Identify which cell holds the provided text, then report its (X, Y) central coordinate. 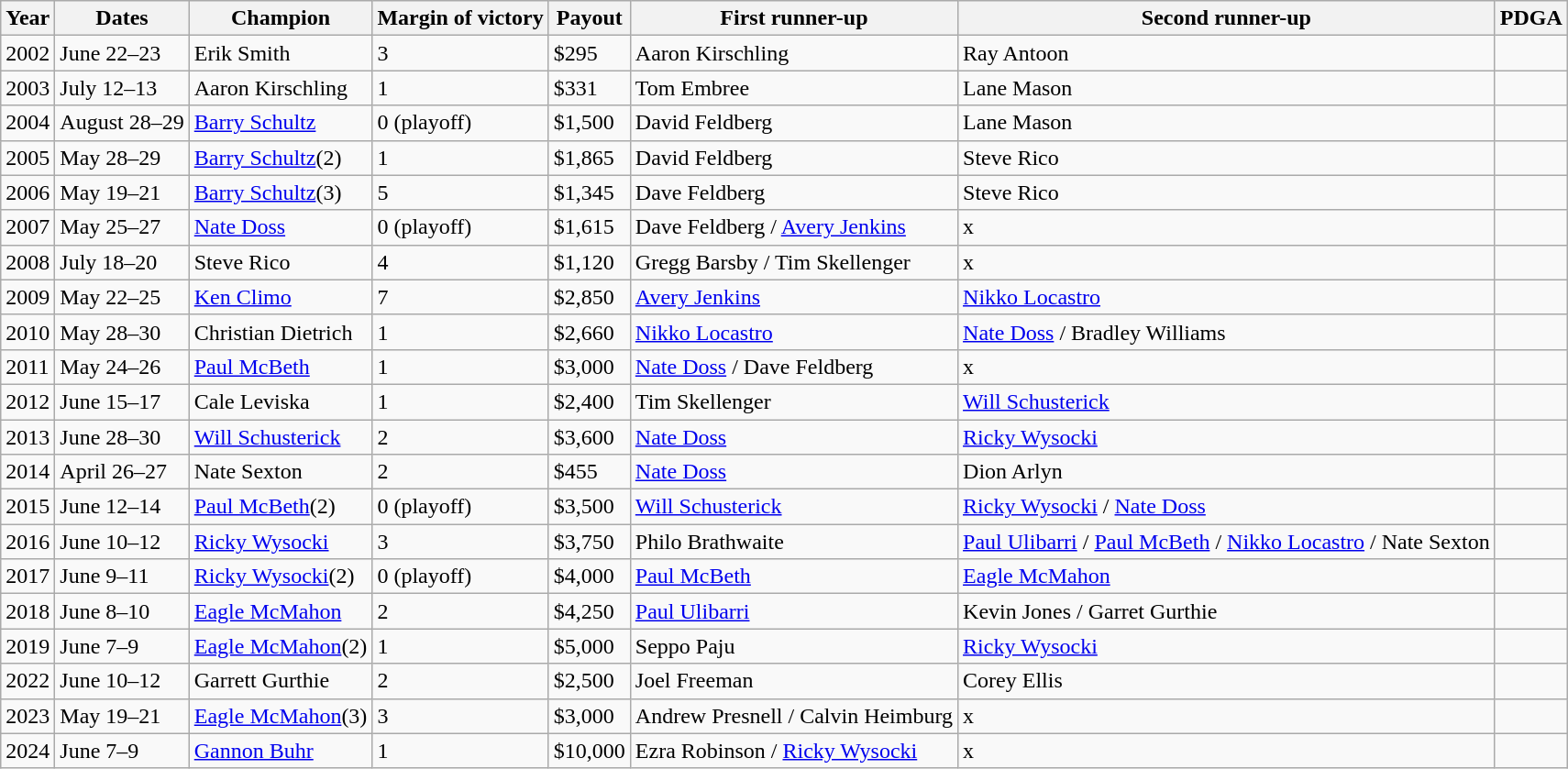
June 28–30 (122, 437)
May 28–30 (122, 332)
2004 (28, 123)
2009 (28, 297)
$3,500 (589, 507)
Barry Schultz(3) (281, 192)
$2,400 (589, 401)
2023 (28, 716)
Paul Ulibarri / Paul McBeth / Nikko Locastro / Nate Sexton (1227, 542)
Eagle McMahon(2) (281, 646)
Dion Arlyn (1227, 472)
2012 (28, 401)
$10,000 (589, 751)
Nate Doss / Bradley Williams (1227, 332)
Ricky Wysocki / Nate Doss (1227, 507)
2024 (28, 751)
Tom Embree (794, 88)
July 12–13 (122, 88)
2011 (28, 367)
$5,000 (589, 646)
Erik Smith (281, 53)
Gannon Buhr (281, 751)
Andrew Presnell / Calvin Heimburg (794, 716)
Dave Feldberg (794, 192)
2007 (28, 227)
$4,000 (589, 577)
Ray Antoon (1227, 53)
Philo Brathwaite (794, 542)
2008 (28, 262)
Kevin Jones / Garret Gurthie (1227, 611)
$2,500 (589, 681)
$3,600 (589, 437)
August 28–29 (122, 123)
2018 (28, 611)
May 25–27 (122, 227)
2006 (28, 192)
$1,865 (589, 158)
$331 (589, 88)
June 22–23 (122, 53)
Eagle McMahon(3) (281, 716)
Seppo Paju (794, 646)
2010 (28, 332)
2002 (28, 53)
Nate Doss / Dave Feldberg (794, 367)
Cale Leviska (281, 401)
May 24–26 (122, 367)
Ezra Robinson / Ricky Wysocki (794, 751)
$455 (589, 472)
Gregg Barsby / Tim Skellenger (794, 262)
Ken Climo (281, 297)
2015 (28, 507)
2014 (28, 472)
PDGA (1531, 18)
May 28–29 (122, 158)
Joel Freeman (794, 681)
Payout (589, 18)
Dates (122, 18)
$4,250 (589, 611)
4 (460, 262)
5 (460, 192)
2019 (28, 646)
7 (460, 297)
July 18–20 (122, 262)
Tim Skellenger (794, 401)
Garrett Gurthie (281, 681)
2016 (28, 542)
$1,120 (589, 262)
May 22–25 (122, 297)
$3,750 (589, 542)
June 9–11 (122, 577)
June 15–17 (122, 401)
Nate Sexton (281, 472)
Avery Jenkins (794, 297)
$2,660 (589, 332)
$1,500 (589, 123)
Paul McBeth(2) (281, 507)
2013 (28, 437)
$1,615 (589, 227)
2017 (28, 577)
Ricky Wysocki(2) (281, 577)
2005 (28, 158)
First runner-up (794, 18)
June 12–14 (122, 507)
Dave Feldberg / Avery Jenkins (794, 227)
2022 (28, 681)
Paul Ulibarri (794, 611)
Champion (281, 18)
June 8–10 (122, 611)
$1,345 (589, 192)
April 26–27 (122, 472)
Year (28, 18)
Barry Schultz (281, 123)
Corey Ellis (1227, 681)
Second runner-up (1227, 18)
$295 (589, 53)
Barry Schultz(2) (281, 158)
Christian Dietrich (281, 332)
Margin of victory (460, 18)
$2,850 (589, 297)
2003 (28, 88)
